Determine the (X, Y) coordinate at the center of the cell enclosing the given text.  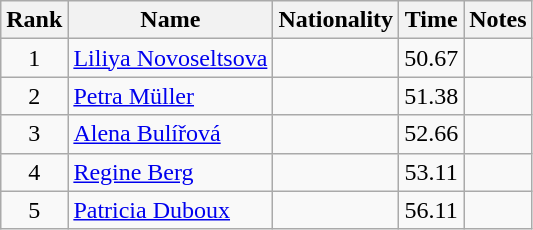
Time (432, 20)
Nationality (336, 20)
Petra Müller (170, 96)
Regine Berg (170, 172)
4 (34, 172)
1 (34, 58)
Name (170, 20)
50.67 (432, 58)
3 (34, 134)
Patricia Duboux (170, 210)
Rank (34, 20)
56.11 (432, 210)
51.38 (432, 96)
Liliya Novoseltsova (170, 58)
52.66 (432, 134)
53.11 (432, 172)
2 (34, 96)
5 (34, 210)
Alena Bulířová (170, 134)
Notes (498, 20)
